Output the [X, Y] coordinate of the center of the cell containing the given text.  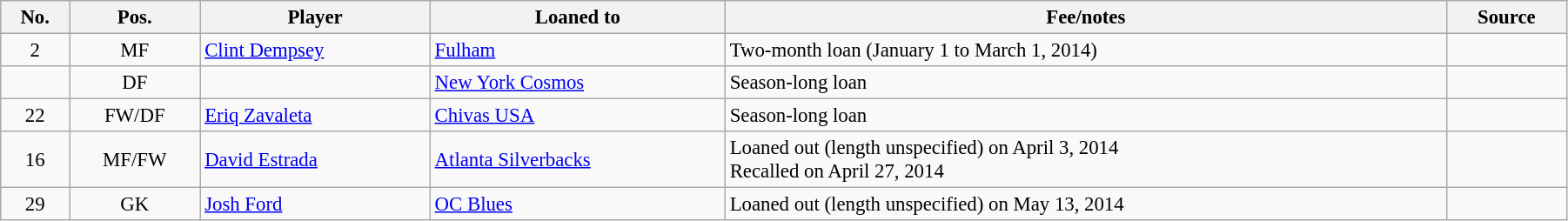
Loaned out (length unspecified) on May 13, 2014 [1086, 204]
Source [1506, 17]
Atlanta Silverbacks [578, 160]
Fee/notes [1086, 17]
OC Blues [578, 204]
No. [35, 17]
Fulham [578, 50]
Clint Dempsey [315, 50]
22 [35, 116]
David Estrada [315, 160]
Player [315, 17]
New York Cosmos [578, 83]
MF [135, 50]
Two-month loan (January 1 to March 1, 2014) [1086, 50]
Josh Ford [315, 204]
Loaned to [578, 17]
Pos. [135, 17]
FW/DF [135, 116]
MF/FW [135, 160]
29 [35, 204]
16 [35, 160]
Loaned out (length unspecified) on April 3, 2014Recalled on April 27, 2014 [1086, 160]
2 [35, 50]
Eriq Zavaleta [315, 116]
GK [135, 204]
Chivas USA [578, 116]
DF [135, 83]
